Locate the cell with the specified text and output its [x, y] center coordinate. 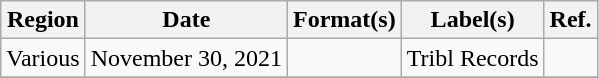
Various [43, 58]
November 30, 2021 [186, 58]
Date [186, 20]
Format(s) [345, 20]
Label(s) [472, 20]
Tribl Records [472, 58]
Ref. [570, 20]
Region [43, 20]
